Pinpoint the cell where the given text exists, returning its [x, y] midpoint coordinate. 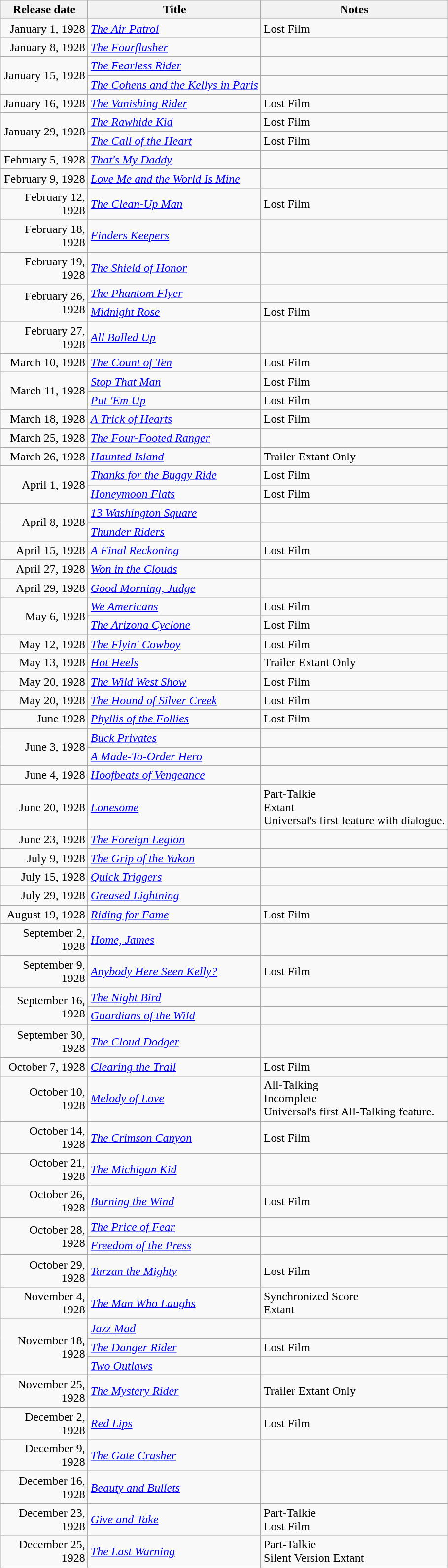
The Danger Rider [174, 1347]
July 15, 1928 [44, 877]
September 2, 1928 [44, 940]
Clearing the Trail [174, 1067]
April 27, 1928 [44, 569]
Notes [354, 10]
The Man Who Laughs [174, 1303]
Red Lips [174, 1423]
July 29, 1928 [44, 895]
That's My Daddy [174, 160]
June 20, 1928 [44, 807]
The Price of Fear [174, 1227]
Tarzan the Mighty [174, 1271]
December 16, 1928 [44, 1487]
Honeymoon Flats [174, 494]
Burning the Wind [174, 1202]
Stop That Man [174, 382]
October 10, 1928 [44, 1099]
September 30, 1928 [44, 1041]
February 27, 1928 [44, 338]
April 1, 1928 [44, 485]
November 4, 1928 [44, 1303]
April 29, 1928 [44, 588]
July 9, 1928 [44, 858]
Release date [44, 10]
May 12, 1928 [44, 644]
May 13, 1928 [44, 663]
All Balled Up [174, 338]
December 2, 1928 [44, 1423]
The Shield of Honor [174, 268]
December 23, 1928 [44, 1520]
A Trick of Hearts [174, 419]
Thanks for the Buggy Ride [174, 475]
April 8, 1928 [44, 522]
February 18, 1928 [44, 235]
Hoofbeats of Vengeance [174, 775]
The Arizona Cyclone [174, 625]
Buck Privates [174, 738]
November 25, 1928 [44, 1392]
Lonesome [174, 807]
Won in the Clouds [174, 569]
The Fearless Rider [174, 66]
December 25, 1928 [44, 1551]
A Final Reckoning [174, 550]
Synchronized ScoreExtant [354, 1303]
The Clean-Up Man [174, 204]
Melody of Love [174, 1099]
Two Outlaws [174, 1366]
The Hound of Silver Creek [174, 700]
Anybody Here Seen Kelly? [174, 972]
Put 'Em Up [174, 400]
February 5, 1928 [44, 160]
The Fourflusher [174, 47]
All-TalkingIncompleteUniversal's first All-Talking feature. [354, 1099]
October 29, 1928 [44, 1271]
The Mystery Rider [174, 1392]
February 9, 1928 [44, 178]
March 25, 1928 [44, 438]
January 29, 1928 [44, 131]
October 21, 1928 [44, 1169]
The Night Bird [174, 997]
The Vanishing Rider [174, 103]
May 6, 1928 [44, 616]
February 19, 1928 [44, 268]
Part-TalkieLost Film [354, 1520]
October 26, 1928 [44, 1202]
Home, James [174, 940]
March 26, 1928 [44, 457]
Quick Triggers [174, 877]
Title [174, 10]
September 9, 1928 [44, 972]
The Crimson Canyon [174, 1138]
June 3, 1928 [44, 747]
December 9, 1928 [44, 1456]
The Last Warning [174, 1551]
The Call of the Heart [174, 141]
January 15, 1928 [44, 75]
October 28, 1928 [44, 1236]
Finders Keepers [174, 235]
We Americans [174, 607]
Hot Heels [174, 663]
Love Me and the World Is Mine [174, 178]
June 1928 [44, 719]
April 15, 1928 [44, 550]
Haunted Island [174, 457]
The Phantom Flyer [174, 294]
The Grip of the Yukon [174, 858]
Part-TalkieSilent Version Extant [354, 1551]
The Michigan Kid [174, 1169]
June 23, 1928 [44, 839]
Midnight Rose [174, 312]
The Gate Crasher [174, 1456]
September 16, 1928 [44, 1007]
Thunder Riders [174, 531]
Phyllis of the Follies [174, 719]
Part-TalkieExtantUniversal's first feature with dialogue. [354, 807]
The Cloud Dodger [174, 1041]
The Wild West Show [174, 682]
Riding for Fame [174, 915]
The Rawhide Kid [174, 122]
The Flyin' Cowboy [174, 644]
The Foreign Legion [174, 839]
August 19, 1928 [44, 915]
February 12, 1928 [44, 204]
Freedom of the Press [174, 1245]
The Cohens and the Kellys in Paris [174, 85]
Good Morning, Judge [174, 588]
October 7, 1928 [44, 1067]
January 16, 1928 [44, 103]
Jazz Mad [174, 1328]
The Four-Footed Ranger [174, 438]
The Count of Ten [174, 363]
February 26, 1928 [44, 303]
A Made-To-Order Hero [174, 756]
Give and Take [174, 1520]
Guardians of the Wild [174, 1016]
Beauty and Bullets [174, 1487]
March 11, 1928 [44, 391]
June 4, 1928 [44, 775]
13 Washington Square [174, 513]
March 18, 1928 [44, 419]
January 8, 1928 [44, 47]
January 1, 1928 [44, 29]
March 10, 1928 [44, 363]
November 18, 1928 [44, 1347]
Greased Lightning [174, 895]
The Air Patrol [174, 29]
October 14, 1928 [44, 1138]
